Capture the cell that displays the provided text and extract its [X, Y] central coordinate. 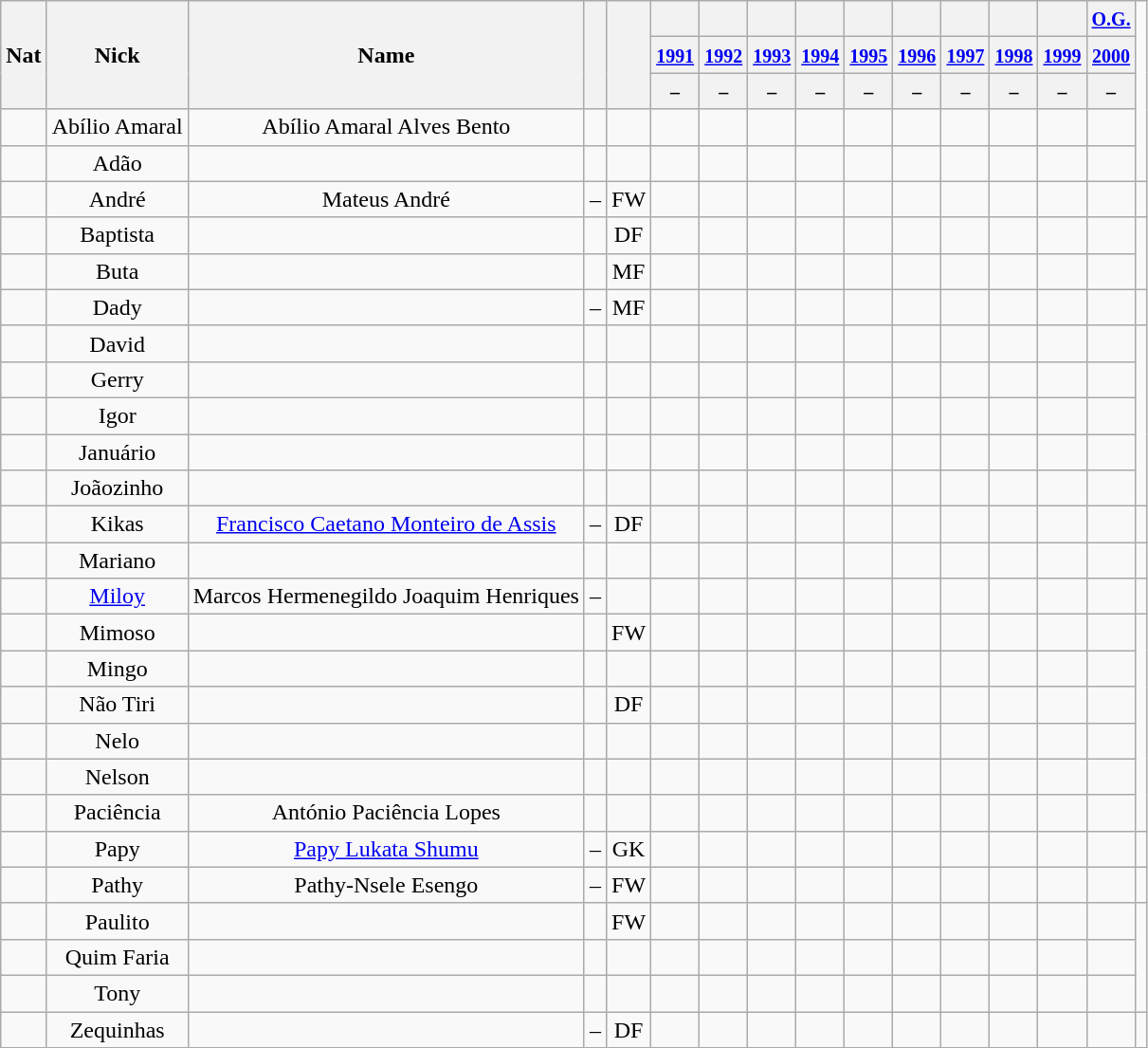
Mariano [118, 561]
Joãozinho [118, 488]
1992 [724, 55]
Nelo [118, 741]
Abílio Amaral [118, 127]
Mingo [118, 669]
Name [386, 55]
Paulito [118, 921]
Pathy-Nsele Esengo [386, 885]
Mateus André [386, 199]
1994 [821, 55]
Nick [118, 55]
André [118, 199]
Nat [24, 55]
Nelson [118, 777]
Kikas [118, 524]
Papy [118, 849]
1997 [965, 55]
António Paciência Lopes [386, 813]
Baptista [118, 235]
Tony [118, 993]
Abílio Amaral Alves Bento [386, 127]
1999 [1062, 55]
GK [629, 849]
Zequinhas [118, 1029]
Mimoso [118, 633]
Quim Faria [118, 957]
Adão [118, 163]
Papy Lukata Shumu [386, 849]
Igor [118, 415]
1991 [675, 55]
Francisco Caetano Monteiro de Assis [386, 524]
Dady [118, 307]
1996 [918, 55]
O.G. [1111, 19]
2000 [1111, 55]
Januário [118, 452]
1995 [868, 55]
Não Tiri [118, 705]
Gerry [118, 379]
1998 [1014, 55]
Pathy [118, 885]
David [118, 343]
Buta [118, 271]
Paciência [118, 813]
1993 [772, 55]
Miloy [118, 597]
Marcos Hermenegildo Joaquim Henriques [386, 597]
